Return (X, Y) of the center of cell containing provided text 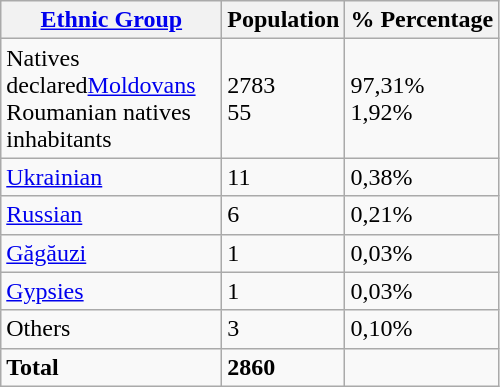
% Percentage (422, 20)
6 (284, 215)
0,10% (422, 329)
Total (112, 367)
0,38% (422, 177)
Russian (112, 215)
Gypsies (112, 291)
Others (112, 329)
Population (284, 20)
97,31%1,92% (422, 98)
Natives declaredMoldovansRoumanian natives inhabitants (112, 98)
Ukrainian (112, 177)
3 (284, 329)
11 (284, 177)
Găgăuzi (112, 253)
278355 (284, 98)
0,21% (422, 215)
Ethnic Group (112, 20)
2860 (284, 367)
